Return the (X, Y) coordinate for the center point of the cell that contains the specified text.  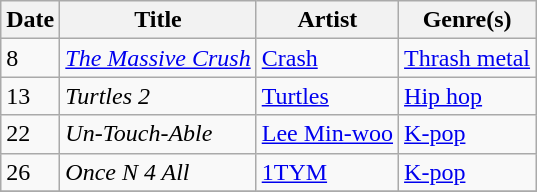
Crash (327, 58)
Un-Touch-Able (158, 134)
22 (30, 134)
Thrash metal (468, 58)
Turtles 2 (158, 96)
1TYM (327, 172)
8 (30, 58)
Turtles (327, 96)
Once N 4 All (158, 172)
Genre(s) (468, 20)
13 (30, 96)
The Massive Crush (158, 58)
Lee Min-woo (327, 134)
Date (30, 20)
Title (158, 20)
Artist (327, 20)
26 (30, 172)
Hip hop (468, 96)
